Locate the cell with the specified text and output its [x, y] center coordinate. 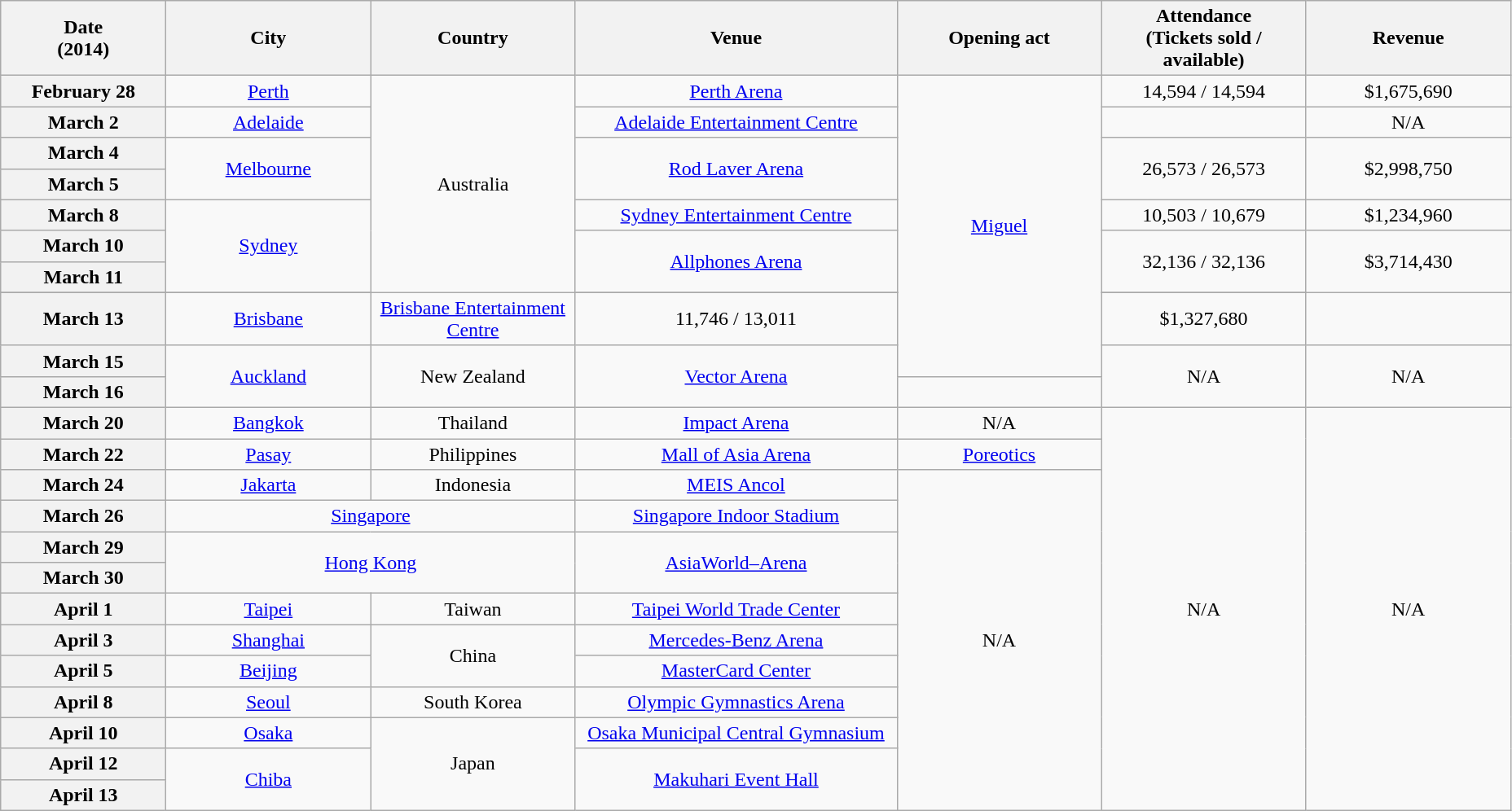
Brisbane Entertainment Centre [472, 319]
Chiba [269, 779]
March 8 [83, 215]
March 5 [83, 184]
Country [472, 38]
Attendance(Tickets sold / available) [1204, 38]
Perth [269, 91]
April 5 [83, 671]
Olympic Gymnastics Arena [736, 702]
Sydney [269, 246]
April 8 [83, 702]
China [472, 655]
Beijing [269, 671]
March 26 [83, 516]
Adelaide Entertainment Centre [736, 122]
Shanghai [269, 640]
Adelaide [269, 122]
Date(2014) [83, 38]
Vector Arena [736, 376]
Taipei [269, 609]
Hong Kong [371, 563]
April 12 [83, 764]
South Korea [472, 702]
Osaka [269, 733]
$1,327,680 [1204, 319]
March 22 [83, 454]
April 1 [83, 609]
March 24 [83, 485]
Rod Laver Arena [736, 169]
Taipei World Trade Center [736, 609]
March 15 [83, 361]
April 13 [83, 795]
$3,714,430 [1408, 261]
April 3 [83, 640]
March 16 [83, 392]
Thailand [472, 423]
Perth Arena [736, 91]
MasterCard Center [736, 671]
Osaka Municipal Central Gymnasium [736, 733]
March 4 [83, 153]
Opening act [999, 38]
32,136 / 32,136 [1204, 261]
MEIS Ancol [736, 485]
March 20 [83, 423]
New Zealand [472, 376]
Pasay [269, 454]
Mall of Asia Arena [736, 454]
AsiaWorld–Arena [736, 563]
Brisbane [269, 319]
Philippines [472, 454]
Poreotics [999, 454]
Allphones Arena [736, 261]
10,503 / 10,679 [1204, 215]
March 10 [83, 246]
April 10 [83, 733]
March 30 [83, 578]
$1,234,960 [1408, 215]
Revenue [1408, 38]
14,594 / 14,594 [1204, 91]
Mercedes-Benz Arena [736, 640]
$1,675,690 [1408, 91]
Miguel [999, 226]
February 28 [83, 91]
Jakarta [269, 485]
Singapore [371, 516]
Australia [472, 184]
Melbourne [269, 169]
11,746 / 13,011 [736, 319]
March 29 [83, 547]
$2,998,750 [1408, 169]
Indonesia [472, 485]
Seoul [269, 702]
March 11 [83, 277]
Japan [472, 764]
Bangkok [269, 423]
Taiwan [472, 609]
March 13 [83, 319]
Makuhari Event Hall [736, 779]
Auckland [269, 376]
Singapore Indoor Stadium [736, 516]
March 2 [83, 122]
Sydney Entertainment Centre [736, 215]
Venue [736, 38]
City [269, 38]
Impact Arena [736, 423]
26,573 / 26,573 [1204, 169]
